Find where the given text appears and provide that cell's center as [x, y] coordinate. 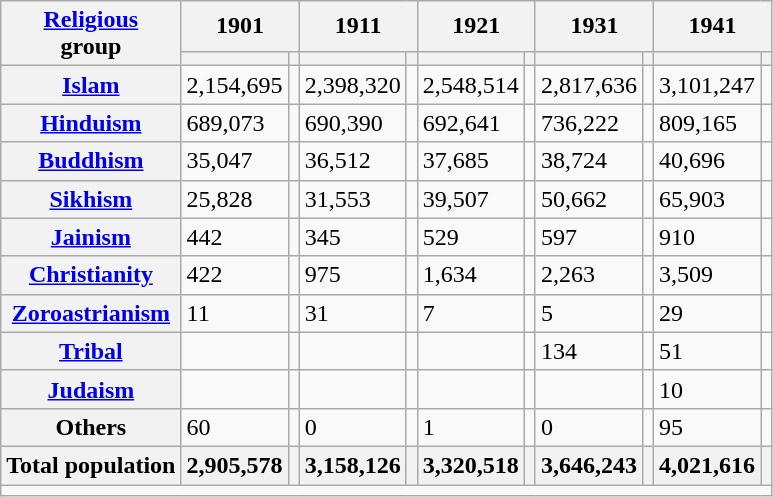
345 [352, 237]
442 [234, 237]
11 [234, 313]
Buddhism [91, 161]
95 [708, 427]
10 [708, 389]
422 [234, 275]
7 [470, 313]
Jainism [91, 237]
Tribal [91, 351]
31,553 [352, 199]
Islam [91, 85]
50,662 [588, 199]
2,905,578 [234, 465]
3,101,247 [708, 85]
31 [352, 313]
65,903 [708, 199]
1921 [476, 26]
39,507 [470, 199]
809,165 [708, 123]
2,817,636 [588, 85]
29 [708, 313]
Christianity [91, 275]
37,685 [470, 161]
Judaism [91, 389]
35,047 [234, 161]
975 [352, 275]
Sikhism [91, 199]
25,828 [234, 199]
Others [91, 427]
692,641 [470, 123]
1941 [713, 26]
2,154,695 [234, 85]
134 [588, 351]
Total population [91, 465]
2,263 [588, 275]
3,509 [708, 275]
689,073 [234, 123]
Religiousgroup [91, 34]
Hinduism [91, 123]
1 [470, 427]
1901 [240, 26]
Zoroastrianism [91, 313]
1931 [594, 26]
38,724 [588, 161]
597 [588, 237]
910 [708, 237]
51 [708, 351]
3,320,518 [470, 465]
60 [234, 427]
736,222 [588, 123]
36,512 [352, 161]
1911 [358, 26]
3,646,243 [588, 465]
1,634 [470, 275]
5 [588, 313]
40,696 [708, 161]
2,548,514 [470, 85]
3,158,126 [352, 465]
2,398,320 [352, 85]
529 [470, 237]
4,021,616 [708, 465]
690,390 [352, 123]
